Capture the cell that displays the provided text and extract its (x, y) central coordinate. 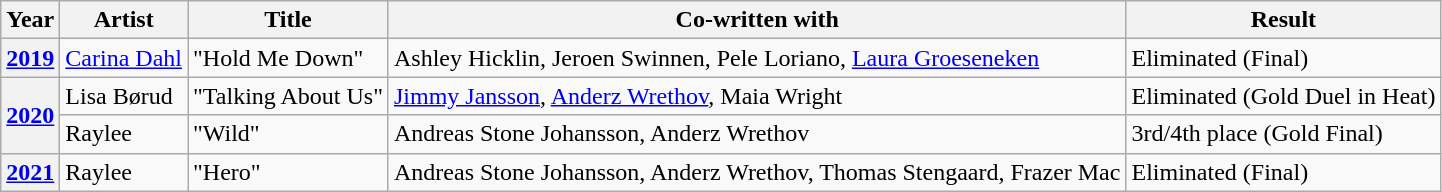
"Wild" (288, 134)
2019 (30, 58)
Lisa Børud (124, 96)
Andreas Stone Johansson, Anderz Wrethov, Thomas Stengaard, Frazer Mac (756, 172)
Ashley Hicklin, Jeroen Swinnen, Pele Loriano, Laura Groeseneken (756, 58)
2021 (30, 172)
3rd/4th place (Gold Final) (1284, 134)
Result (1284, 20)
"Hero" (288, 172)
Artist (124, 20)
Andreas Stone Johansson, Anderz Wrethov (756, 134)
Eliminated (Gold Duel in Heat) (1284, 96)
"Hold Me Down" (288, 58)
Carina Dahl (124, 58)
Co-written with (756, 20)
Title (288, 20)
2020 (30, 115)
Jimmy Jansson, Anderz Wrethov, Maia Wright (756, 96)
Year (30, 20)
"Talking About Us" (288, 96)
